For the text-containing cell, return its midpoint in [X, Y] coordinate format. 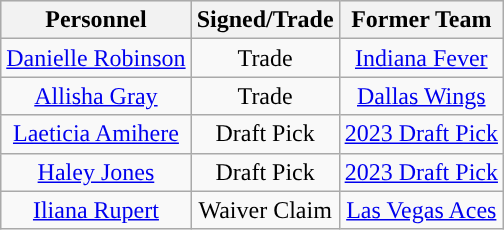
Waiver Claim [265, 210]
Dallas Wings [421, 96]
Iliana Rupert [96, 210]
Former Team [421, 20]
Danielle Robinson [96, 58]
Allisha Gray [96, 96]
Haley Jones [96, 172]
Indiana Fever [421, 58]
Personnel [96, 20]
Las Vegas Aces [421, 210]
Signed/Trade [265, 20]
Laeticia Amihere [96, 134]
